Detect which cell encompasses the target text, then output its (x, y) center coordinate. 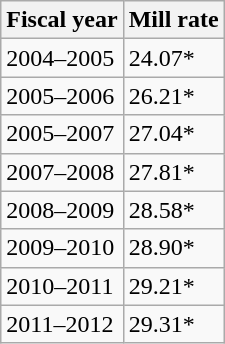
27.81* (174, 172)
2010–2011 (62, 286)
26.21* (174, 96)
29.31* (174, 324)
Mill rate (174, 20)
28.58* (174, 210)
2005–2006 (62, 96)
2007–2008 (62, 172)
2005–2007 (62, 134)
2009–2010 (62, 248)
28.90* (174, 248)
2004–2005 (62, 58)
27.04* (174, 134)
2011–2012 (62, 324)
29.21* (174, 286)
Fiscal year (62, 20)
24.07* (174, 58)
2008–2009 (62, 210)
